Extract the [x, y] coordinate from the center of the cell holding the provided text.  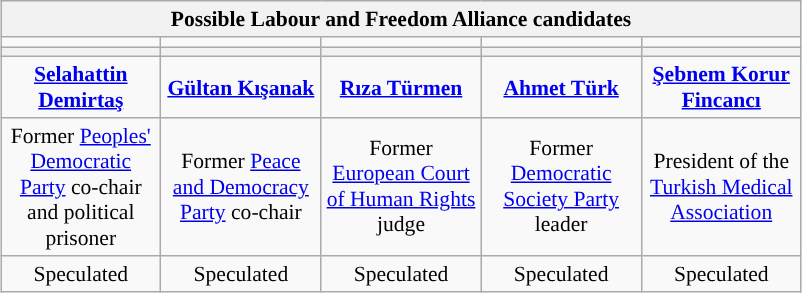
Rıza Türmen [401, 88]
Selahattin Demirtaş [81, 88]
Former European Court of Human Rights judge [401, 187]
Former Peace and Democracy Party co-chair [241, 187]
Former Democratic Society Party leader [561, 187]
Şebnem Korur Fincancı [721, 88]
Ahmet Türk [561, 88]
Former Peoples' Democratic Party co-chair and political prisoner [81, 187]
Possible Labour and Freedom Alliance candidates [402, 19]
President of the Turkish Medical Association [721, 187]
Gültan Kışanak [241, 88]
